Pinpoint the cell where the given text exists, returning its [x, y] midpoint coordinate. 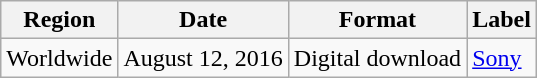
Sony [502, 58]
Region [60, 20]
Digital download [377, 58]
Worldwide [60, 58]
August 12, 2016 [203, 58]
Format [377, 20]
Label [502, 20]
Date [203, 20]
